Provide the (X, Y) coordinate of the cell's center where the given text is located.  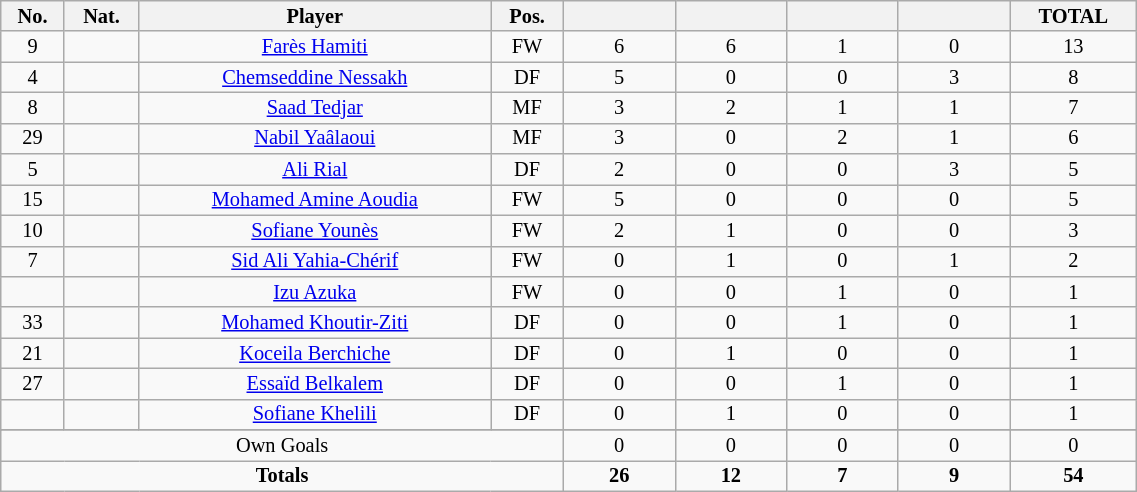
26 (619, 476)
12 (731, 476)
Essaïd Belkalem (315, 384)
Sofiane Younès (315, 230)
Mohamed Khoutir-Ziti (315, 322)
15 (33, 200)
TOTAL (1074, 16)
Izu Azuka (315, 292)
21 (33, 354)
Ali Rial (315, 170)
4 (33, 78)
Farès Hamiti (315, 46)
33 (33, 322)
Nabil Yaâlaoui (315, 138)
Chemseddine Nessakh (315, 78)
Mohamed Amine Aoudia (315, 200)
Totals (282, 476)
Koceila Berchiche (315, 354)
54 (1074, 476)
29 (33, 138)
10 (33, 230)
Player (315, 16)
Own Goals (282, 446)
No. (33, 16)
13 (1074, 46)
Nat. (101, 16)
27 (33, 384)
Saad Tedjar (315, 108)
Sid Ali Yahia-Chérif (315, 262)
Sofiane Khelili (315, 414)
Pos. (528, 16)
